Output the [x, y] coordinate of the center of the cell containing the given text.  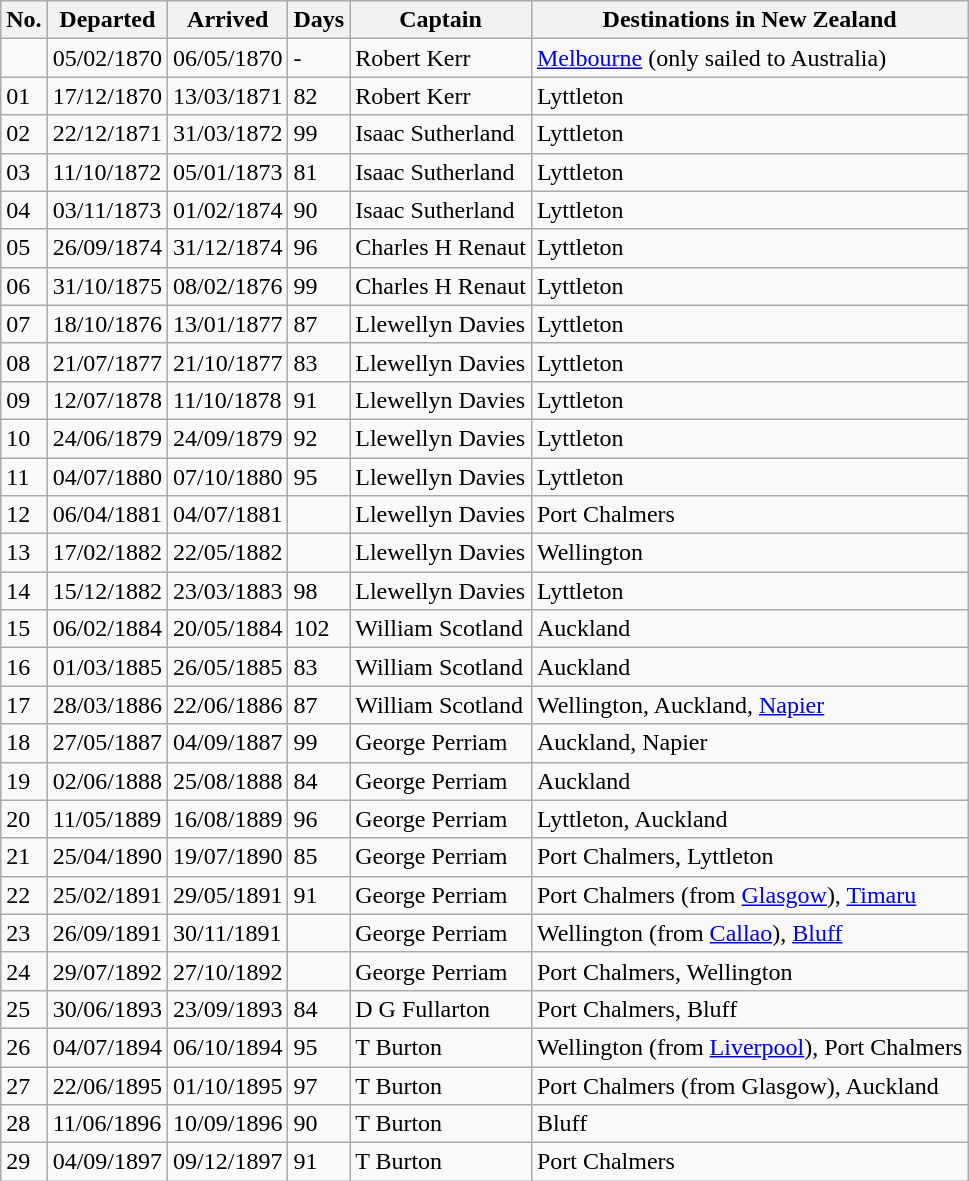
25 [24, 1009]
17 [24, 705]
01/02/1874 [228, 210]
04/09/1887 [228, 743]
20 [24, 819]
102 [319, 629]
26/09/1874 [107, 248]
Lyttleton, Auckland [749, 819]
22/06/1886 [228, 705]
13 [24, 553]
23/03/1883 [228, 591]
25/04/1890 [107, 857]
- [319, 58]
26 [24, 1047]
03/11/1873 [107, 210]
92 [319, 438]
19/07/1890 [228, 857]
29 [24, 1162]
04/09/1897 [107, 1162]
No. [24, 20]
Destinations in New Zealand [749, 20]
11/10/1872 [107, 172]
02 [24, 134]
10/09/1896 [228, 1124]
13/01/1877 [228, 324]
24 [24, 971]
31/12/1874 [228, 248]
01/10/1895 [228, 1085]
11/05/1889 [107, 819]
15/12/1882 [107, 591]
18 [24, 743]
12/07/1878 [107, 400]
Bluff [749, 1124]
22 [24, 895]
17/12/1870 [107, 96]
Port Chalmers (from Glasgow), Timaru [749, 895]
Auckland, Napier [749, 743]
15 [24, 629]
09 [24, 400]
18/10/1876 [107, 324]
D G Fullarton [441, 1009]
04/07/1880 [107, 477]
11/10/1878 [228, 400]
26/09/1891 [107, 933]
30/06/1893 [107, 1009]
19 [24, 781]
07 [24, 324]
31/03/1872 [228, 134]
Wellington (from Liverpool), Port Chalmers [749, 1047]
28 [24, 1124]
21/07/1877 [107, 362]
26/05/1885 [228, 667]
Days [319, 20]
97 [319, 1085]
30/11/1891 [228, 933]
31/10/1875 [107, 286]
11/06/1896 [107, 1124]
16/08/1889 [228, 819]
14 [24, 591]
06/05/1870 [228, 58]
22/12/1871 [107, 134]
Melbourne (only sailed to Australia) [749, 58]
05/02/1870 [107, 58]
01 [24, 96]
01/03/1885 [107, 667]
28/03/1886 [107, 705]
81 [319, 172]
Port Chalmers, Lyttleton [749, 857]
08/02/1876 [228, 286]
27/10/1892 [228, 971]
22/06/1895 [107, 1085]
05/01/1873 [228, 172]
98 [319, 591]
13/03/1871 [228, 96]
29/07/1892 [107, 971]
04 [24, 210]
06/02/1884 [107, 629]
06 [24, 286]
11 [24, 477]
06/04/1881 [107, 515]
25/02/1891 [107, 895]
16 [24, 667]
Wellington [749, 553]
02/06/1888 [107, 781]
Port Chalmers, Bluff [749, 1009]
07/10/1880 [228, 477]
04/07/1881 [228, 515]
06/10/1894 [228, 1047]
04/07/1894 [107, 1047]
29/05/1891 [228, 895]
Port Chalmers, Wellington [749, 971]
12 [24, 515]
27/05/1887 [107, 743]
Captain [441, 20]
Wellington, Auckland, Napier [749, 705]
24/06/1879 [107, 438]
09/12/1897 [228, 1162]
27 [24, 1085]
21/10/1877 [228, 362]
08 [24, 362]
05 [24, 248]
23 [24, 933]
25/08/1888 [228, 781]
24/09/1879 [228, 438]
10 [24, 438]
Departed [107, 20]
23/09/1893 [228, 1009]
20/05/1884 [228, 629]
03 [24, 172]
Wellington (from Callao), Bluff [749, 933]
17/02/1882 [107, 553]
82 [319, 96]
21 [24, 857]
85 [319, 857]
Port Chalmers (from Glasgow), Auckland [749, 1085]
22/05/1882 [228, 553]
Arrived [228, 20]
